Return (X, Y) of the center of cell containing provided text 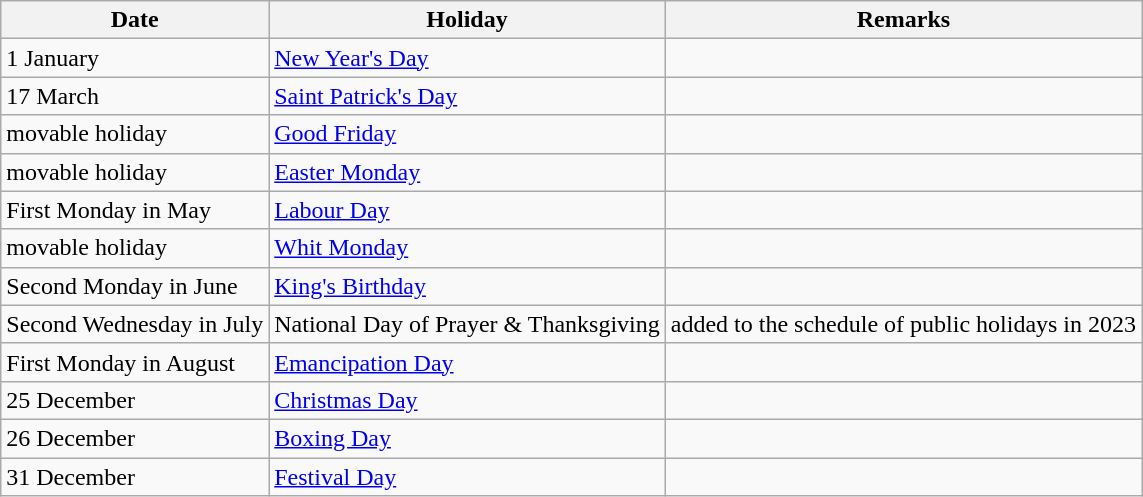
Date (135, 20)
King's Birthday (468, 286)
Saint Patrick's Day (468, 96)
Boxing Day (468, 438)
added to the schedule of public holidays in 2023 (903, 324)
31 December (135, 477)
Second Wednesday in July (135, 324)
New Year's Day (468, 58)
National Day of Prayer & Thanksgiving (468, 324)
First Monday in May (135, 210)
Easter Monday (468, 172)
17 March (135, 96)
Emancipation Day (468, 362)
Second Monday in June (135, 286)
Christmas Day (468, 400)
Remarks (903, 20)
Good Friday (468, 134)
26 December (135, 438)
25 December (135, 400)
1 January (135, 58)
Whit Monday (468, 248)
First Monday in August (135, 362)
Festival Day (468, 477)
Holiday (468, 20)
Labour Day (468, 210)
